Output the [X, Y] coordinate of the center of the cell containing the given text.  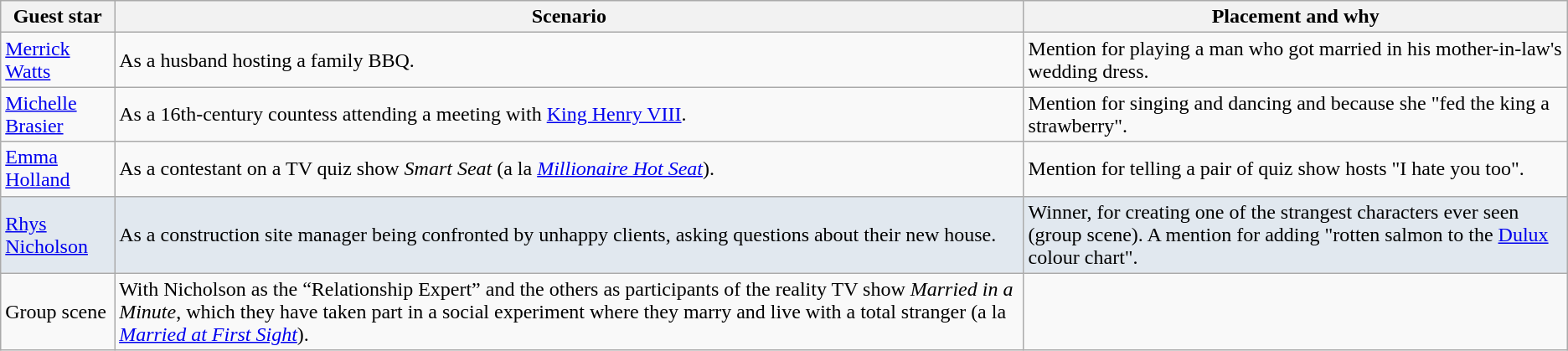
As a contestant on a TV quiz show Smart Seat (a la Millionaire Hot Seat). [570, 169]
As a husband hosting a family BBQ. [570, 60]
Merrick Watts [58, 60]
Placement and why [1295, 17]
Emma Holland [58, 169]
Guest star [58, 17]
Scenario [570, 17]
Michelle Brasier [58, 114]
Winner, for creating one of the strangest characters ever seen (group scene). A mention for adding "rotten salmon to the Dulux colour chart". [1295, 235]
As a construction site manager being confronted by unhappy clients, asking questions about their new house. [570, 235]
Mention for playing a man who got married in his mother-in-law's wedding dress. [1295, 60]
Group scene [58, 312]
Mention for telling a pair of quiz show hosts "I hate you too". [1295, 169]
Rhys Nicholson [58, 235]
As a 16th-century countess attending a meeting with King Henry VIII. [570, 114]
Mention for singing and dancing and because she "fed the king a strawberry". [1295, 114]
